Search for the cell housing the specified text and yield its (X, Y) center coordinate. 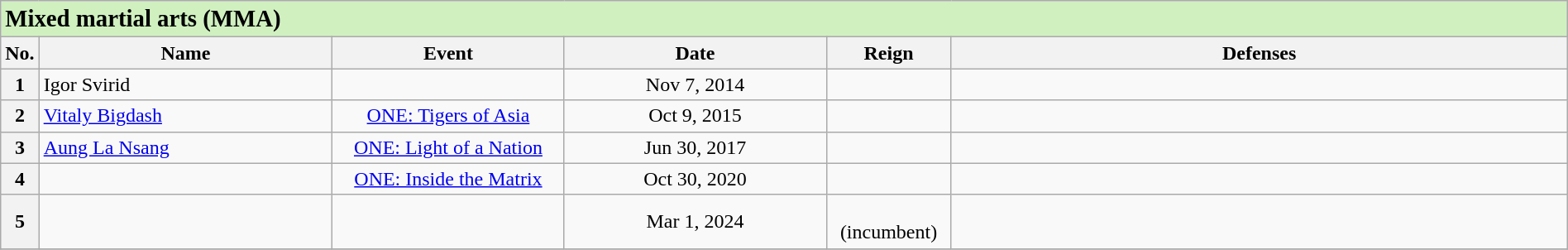
1 (20, 84)
(incumbent) (888, 222)
No. (20, 53)
Mar 1, 2024 (695, 222)
Aung La Nsang (185, 147)
Jun 30, 2017 (695, 147)
Mixed martial arts (MMA) (784, 19)
Defenses (1259, 53)
Event (448, 53)
Igor Svirid (185, 84)
ONE: Light of a Nation (448, 147)
Nov 7, 2014 (695, 84)
3 (20, 147)
2 (20, 116)
5 (20, 222)
Reign (888, 53)
Vitaly Bigdash (185, 116)
Oct 30, 2020 (695, 179)
ONE: Tigers of Asia (448, 116)
Name (185, 53)
Date (695, 53)
Oct 9, 2015 (695, 116)
4 (20, 179)
ONE: Inside the Matrix (448, 179)
